Return the [x, y] coordinate for the center point of the cell that contains the specified text.  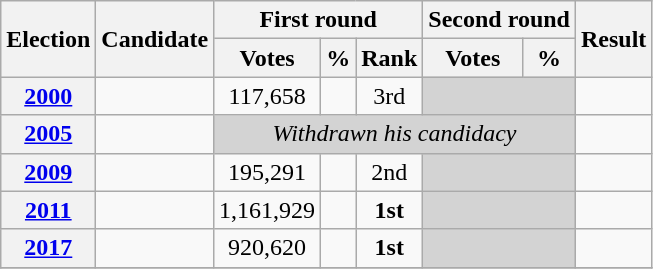
2011 [48, 210]
2nd [390, 172]
2005 [48, 134]
Rank [390, 58]
Result [613, 39]
117,658 [268, 96]
195,291 [268, 172]
Second round [500, 20]
Candidate [155, 39]
1,161,929 [268, 210]
Election [48, 39]
First round [318, 20]
3rd [390, 96]
Withdrawn his candidacy [395, 134]
2009 [48, 172]
920,620 [268, 248]
2017 [48, 248]
2000 [48, 96]
